Capture the cell that displays the provided text and extract its [x, y] central coordinate. 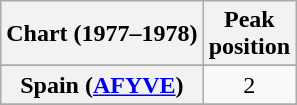
Spain (AFYVE) [102, 85]
Peakposition [249, 34]
2 [249, 85]
Chart (1977–1978) [102, 34]
